Search for the cell housing the specified text and yield its (x, y) center coordinate. 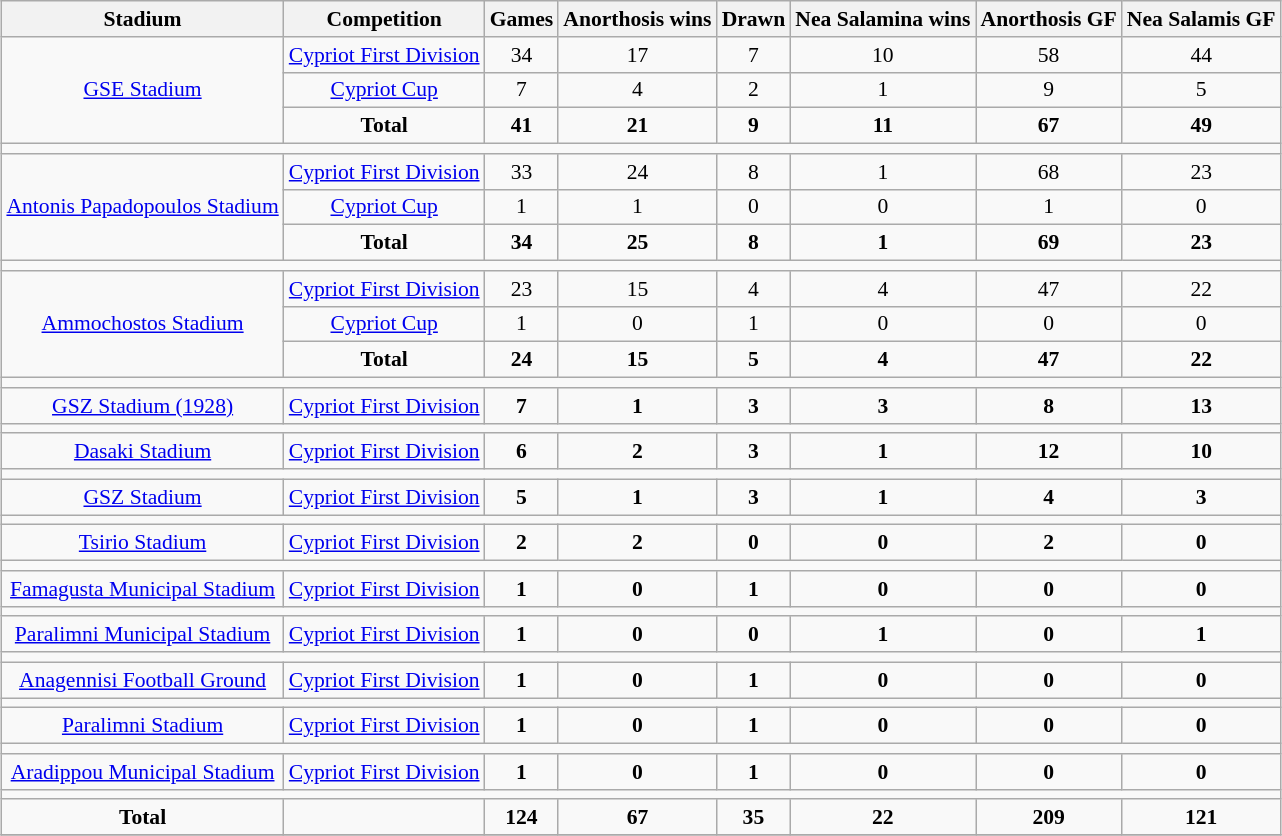
Stadium (142, 19)
Paralimni Municipal Stadium (142, 635)
58 (1049, 55)
Tsirio Stadium (142, 543)
Antonis Papadopoulos Stadium (142, 208)
Dasaki Stadium (142, 452)
Games (522, 19)
Aradippou Municipal Stadium (142, 772)
44 (1202, 55)
GSE Stadium (142, 90)
12 (1049, 452)
33 (522, 172)
25 (637, 243)
69 (1049, 243)
35 (754, 818)
Competition (384, 19)
17 (637, 55)
GSZ Stadium (142, 497)
21 (637, 126)
11 (882, 126)
GSZ Stadium (1928) (142, 406)
Nea Salamis GF (1202, 19)
Ammochostos Stadium (142, 324)
209 (1049, 818)
68 (1049, 172)
121 (1202, 818)
Paralimni Stadium (142, 726)
6 (522, 452)
Nea Salamina wins (882, 19)
49 (1202, 126)
Anorthosis wins (637, 19)
Anorthosis GF (1049, 19)
41 (522, 126)
Famagusta Municipal Stadium (142, 589)
Drawn (754, 19)
13 (1202, 406)
124 (522, 818)
Anagennisi Football Ground (142, 680)
